For the text-containing cell, return its midpoint in (x, y) coordinate format. 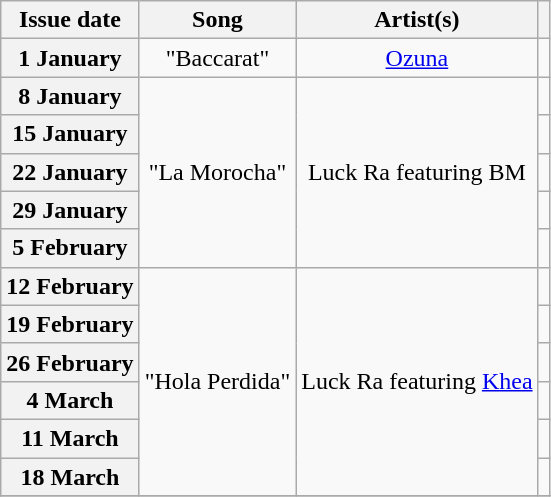
11 March (70, 438)
18 March (70, 477)
26 February (70, 362)
1 January (70, 58)
Luck Ra featuring Khea (417, 381)
29 January (70, 210)
Luck Ra featuring BM (417, 172)
22 January (70, 172)
12 February (70, 286)
5 February (70, 248)
"La Morocha" (218, 172)
19 February (70, 324)
"Baccarat" (218, 58)
Song (218, 20)
"Hola Perdida" (218, 381)
Artist(s) (417, 20)
Issue date (70, 20)
Ozuna (417, 58)
15 January (70, 134)
8 January (70, 96)
4 March (70, 400)
